Return the [x, y] coordinate for the center point of the cell that contains the specified text.  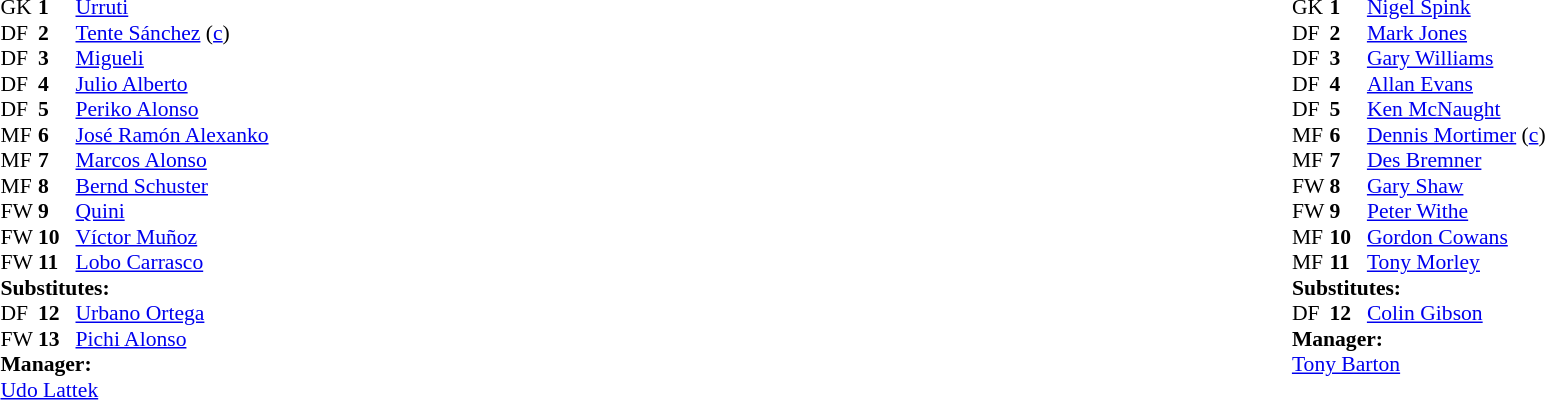
José Ramón Alexanko [172, 135]
Manager: [134, 365]
Tente Sánchez (c) [172, 33]
Periko Alonso [172, 109]
Marcos Alonso [172, 161]
Pichi Alonso [172, 339]
Urbano Ortega [172, 313]
Quini [172, 211]
Migueli [172, 59]
Substitutes: [134, 288]
Lobo Carrasco [172, 263]
Julio Alberto [172, 84]
Bernd Schuster [172, 186]
Víctor Muñoz [172, 237]
13 [57, 339]
